For the text-containing cell, return its midpoint in [X, Y] coordinate format. 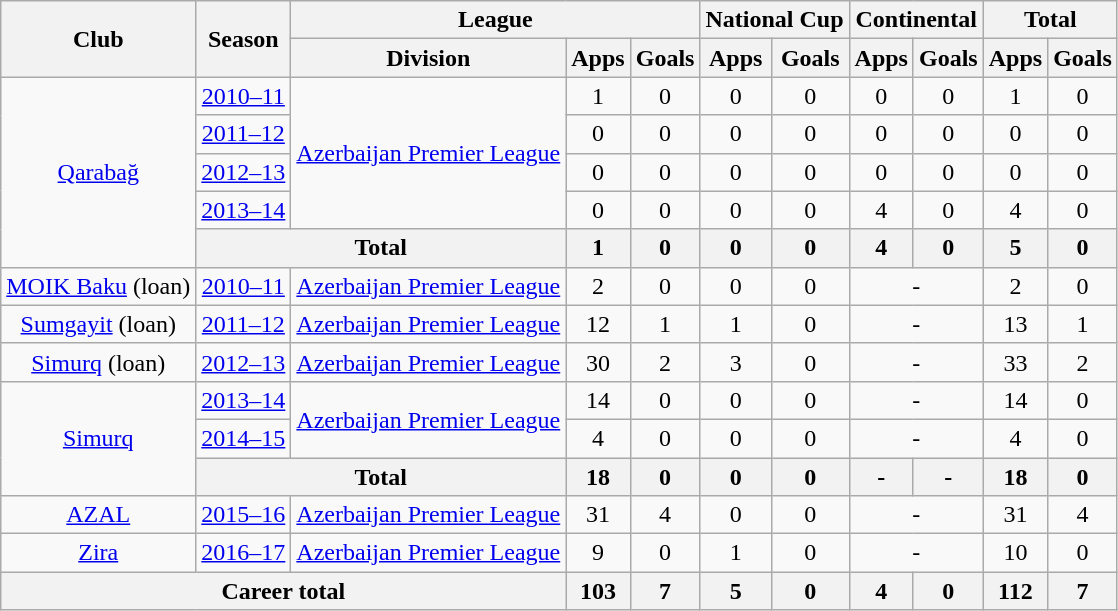
2015–16 [244, 515]
Division [428, 58]
Club [98, 39]
33 [1015, 362]
Career total [284, 591]
Zira [98, 553]
Season [244, 39]
103 [598, 591]
Sumgayit (loan) [98, 324]
10 [1015, 553]
12 [598, 324]
AZAL [98, 515]
2016–17 [244, 553]
9 [598, 553]
112 [1015, 591]
Continental [916, 20]
League [496, 20]
30 [598, 362]
2014–15 [244, 438]
13 [1015, 324]
3 [736, 362]
National Cup [774, 20]
Simurq [98, 438]
Qarabağ [98, 172]
Simurq (loan) [98, 362]
MOIK Baku (loan) [98, 286]
